Determine the (X, Y) coordinate at the center of the cell enclosing the given text.  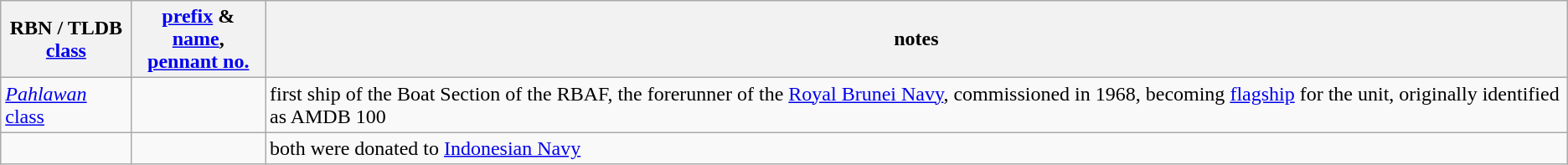
notes (916, 39)
RBN / TLDBclass (66, 39)
prefix & name,pennant no. (198, 39)
Pahlawan class (66, 106)
both were donated to Indonesian Navy (916, 148)
